Provide the (x, y) coordinate of the cell's center where the given text is located.  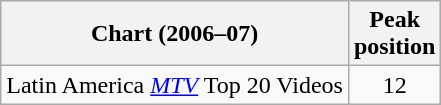
Chart (2006–07) (175, 34)
Peakposition (394, 34)
Latin America MTV Top 20 Videos (175, 85)
12 (394, 85)
